Pinpoint the cell where the given text exists, returning its [X, Y] midpoint coordinate. 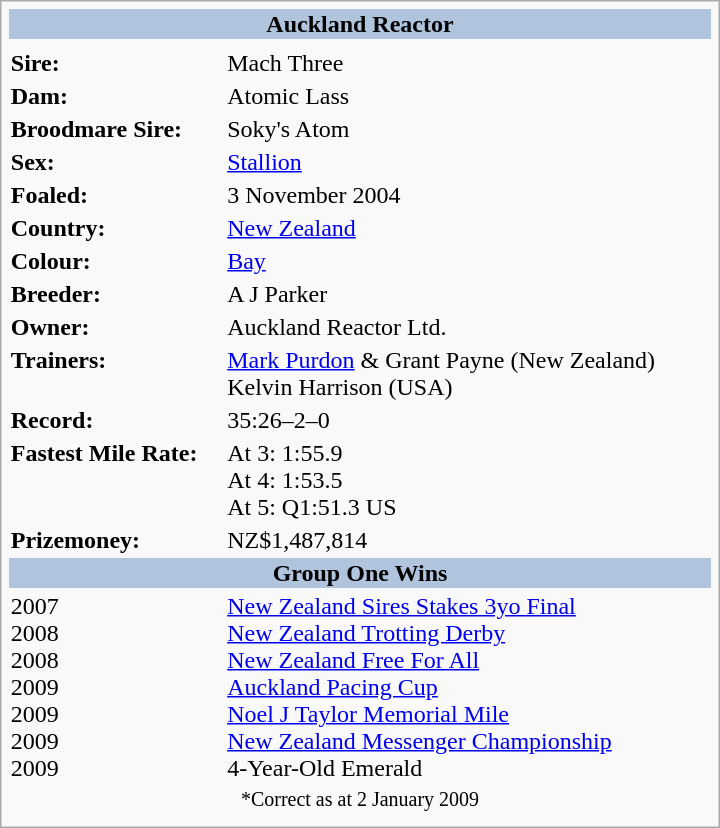
Fastest Mile Rate: [116, 480]
Auckland Reactor Ltd. [468, 327]
Colour: [116, 261]
35:26–2–0 [468, 420]
Record: [116, 420]
Breeder: [116, 294]
Owner: [116, 327]
Stallion [468, 162]
Country: [116, 228]
Prizemoney: [116, 540]
Foaled: [116, 195]
At 3: 1:55.9At 4: 1:53.5At 5: Q1:51.3 US [468, 480]
Bay [468, 261]
Group One Wins [360, 573]
New Zealand [468, 228]
Mach Three [468, 63]
*Correct as at 2 January 2009 [360, 800]
Broodmare Sire: [116, 129]
NZ$1,487,814 [468, 540]
Auckland Reactor [360, 24]
3 November 2004 [468, 195]
2007200820082009200920092009 [116, 687]
A J Parker [468, 294]
Atomic Lass [468, 96]
Mark Purdon & Grant Payne (New Zealand)Kelvin Harrison (USA) [468, 374]
Dam: [116, 96]
Sex: [116, 162]
Sire: [116, 63]
Soky's Atom [468, 129]
Trainers: [116, 374]
